Return [x, y] of the center of cell containing provided text 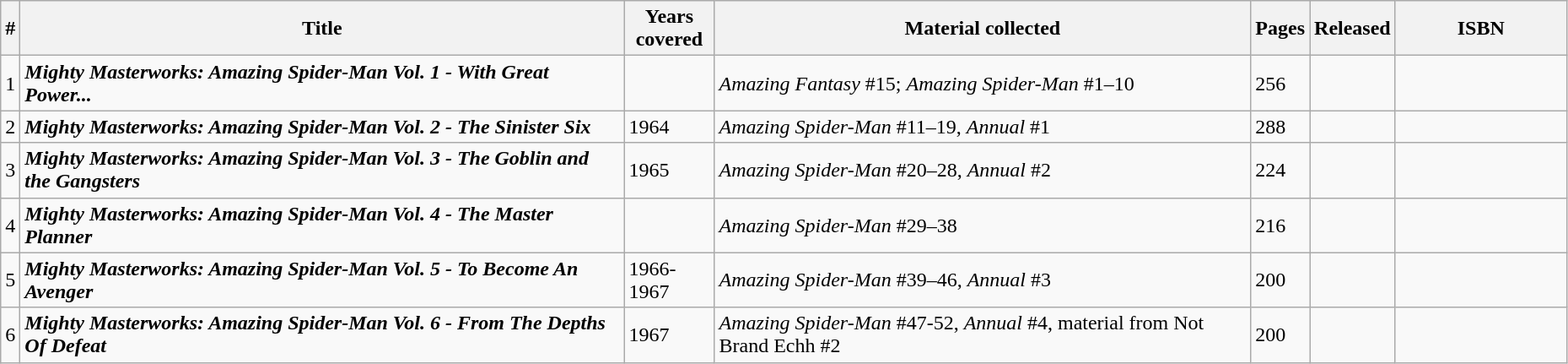
Amazing Spider-Man #29–38 [983, 225]
5 [10, 280]
1964 [670, 127]
Mighty Masterworks: Amazing Spider-Man Vol. 4 - The Master Planner [322, 225]
1 [10, 83]
1965 [670, 171]
224 [1280, 171]
6 [10, 334]
Amazing Spider-Man #20–28, Annual #2 [983, 171]
2 [10, 127]
256 [1280, 83]
1967 [670, 334]
Mighty Masterworks: Amazing Spider-Man Vol. 2 - The Sinister Six [322, 127]
Mighty Masterworks: Amazing Spider-Man Vol. 3 - The Goblin and the Gangsters [322, 171]
Pages [1280, 29]
Mighty Masterworks: Amazing Spider-Man Vol. 1 - With Great Power... [322, 83]
Amazing Spider-Man #11–19, Annual #1 [983, 127]
Amazing Spider-Man #47-52, Annual #4, material from Not Brand Echh #2 [983, 334]
Years covered [670, 29]
Amazing Fantasy #15; Amazing Spider-Man #1–10 [983, 83]
Material collected [983, 29]
3 [10, 171]
Title [322, 29]
ISBN [1481, 29]
1966-1967 [670, 280]
216 [1280, 225]
Mighty Masterworks: Amazing Spider-Man Vol. 6 - From The Depths Of Defeat [322, 334]
Released [1353, 29]
Mighty Masterworks: Amazing Spider-Man Vol. 5 - To Become An Avenger [322, 280]
# [10, 29]
Amazing Spider-Man #39–46, Annual #3 [983, 280]
4 [10, 225]
288 [1280, 127]
